Extract the (X, Y) coordinate from the center of the cell holding the provided text.  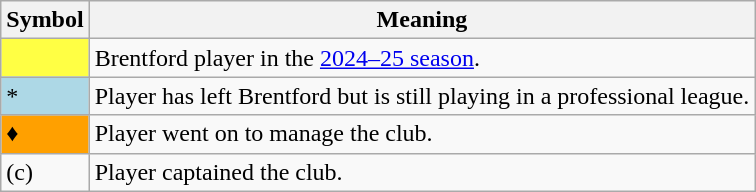
Meaning (422, 20)
Player captained the club. (422, 172)
Symbol (45, 20)
♦ (45, 134)
(c) (45, 172)
Player has left Brentford but is still playing in a professional league. (422, 96)
Player went on to manage the club. (422, 134)
* (45, 96)
Brentford player in the 2024–25 season. (422, 58)
